Capture the cell that displays the provided text and extract its [x, y] central coordinate. 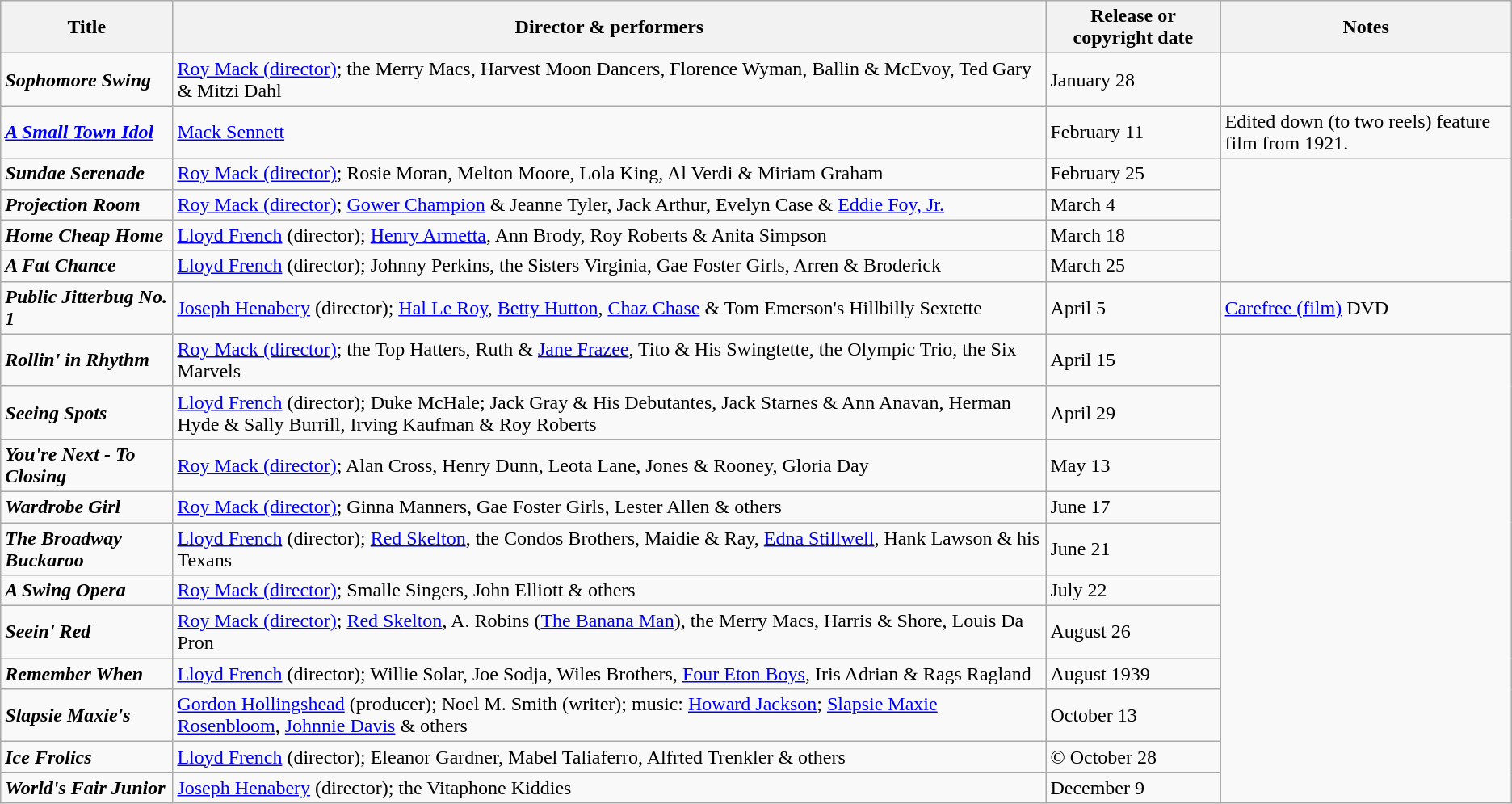
June 21 [1133, 548]
October 13 [1133, 716]
Sophomore Swing [87, 79]
Joseph Henabery (director); the Vitaphone Kiddies [609, 788]
February 25 [1133, 174]
Title [87, 27]
Roy Mack (director); Ginna Manners, Gae Foster Girls, Lester Allen & others [609, 507]
April 29 [1133, 412]
December 9 [1133, 788]
Home Cheap Home [87, 235]
Lloyd French (director); Henry Armetta, Ann Brody, Roy Roberts & Anita Simpson [609, 235]
Release or copyright date [1133, 27]
Notes [1366, 27]
Roy Mack (director); the Merry Macs, Harvest Moon Dancers, Florence Wyman, Ballin & McEvoy, Ted Gary & Mitzi Dahl [609, 79]
A Swing Opera [87, 591]
Lloyd French (director); Johnny Perkins, the Sisters Virginia, Gae Foster Girls, Arren & Broderick [609, 266]
Roy Mack (director); Gower Champion & Jeanne Tyler, Jack Arthur, Evelyn Case & Eddie Foy, Jr. [609, 204]
April 15 [1133, 360]
Roy Mack (director); Smalle Singers, John Elliott & others [609, 591]
July 22 [1133, 591]
Lloyd French (director); Eleanor Gardner, Mabel Taliaferro, Alfrted Trenkler & others [609, 757]
August 1939 [1133, 674]
Director & performers [609, 27]
Roy Mack (director); Rosie Moran, Melton Moore, Lola King, Al Verdi & Miriam Graham [609, 174]
March 25 [1133, 266]
August 26 [1133, 632]
March 4 [1133, 204]
Lloyd French (director); Willie Solar, Joe Sodja, Wiles Brothers, Four Eton Boys, Iris Adrian & Rags Ragland [609, 674]
Edited down (to two reels) feature film from 1921. [1366, 133]
Lloyd French (director); Red Skelton, the Condos Brothers, Maidie & Ray, Edna Stillwell, Hank Lawson & his Texans [609, 548]
The Broadway Buckaroo [87, 548]
Slapsie Maxie's [87, 716]
Seein' Red [87, 632]
Ice Frolics [87, 757]
Roy Mack (director); the Top Hatters, Ruth & Jane Frazee, Tito & His Swingtette, the Olympic Trio, the Six Marvels [609, 360]
World's Fair Junior [87, 788]
Joseph Henabery (director); Hal Le Roy, Betty Hutton, Chaz Chase & Tom Emerson's Hillbilly Sextette [609, 307]
May 13 [1133, 465]
Rollin' in Rhythm [87, 360]
February 11 [1133, 133]
Roy Mack (director); Alan Cross, Henry Dunn, Leota Lane, Jones & Rooney, Gloria Day [609, 465]
Projection Room [87, 204]
A Fat Chance [87, 266]
Wardrobe Girl [87, 507]
June 17 [1133, 507]
Mack Sennett [609, 133]
April 5 [1133, 307]
Seeing Spots [87, 412]
Remember When [87, 674]
March 18 [1133, 235]
Roy Mack (director); Red Skelton, A. Robins (The Banana Man), the Merry Macs, Harris & Shore, Louis Da Pron [609, 632]
Carefree (film) DVD [1366, 307]
Sundae Serenade [87, 174]
Public Jitterbug No. 1 [87, 307]
January 28 [1133, 79]
Gordon Hollingshead (producer); Noel M. Smith (writer); music: Howard Jackson; Slapsie Maxie Rosenbloom, Johnnie Davis & others [609, 716]
A Small Town Idol [87, 133]
You're Next - To Closing [87, 465]
© October 28 [1133, 757]
